Scan for the cell matching the given text and deliver its [X, Y] coordinate at center. 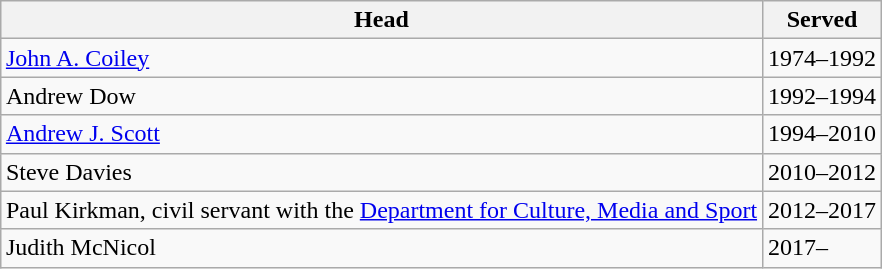
Paul Kirkman, civil servant with the Department for Culture, Media and Sport [381, 210]
1992–1994 [822, 96]
1974–1992 [822, 58]
John A. Coiley [381, 58]
Andrew Dow [381, 96]
Served [822, 20]
1994–2010 [822, 134]
Andrew J. Scott [381, 134]
2010–2012 [822, 172]
Judith McNicol [381, 248]
2017– [822, 248]
2012–2017 [822, 210]
Steve Davies [381, 172]
Head [381, 20]
